Return [x, y] of the center of cell containing provided text 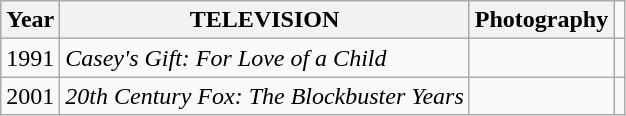
2001 [30, 96]
Year [30, 20]
Photography [541, 20]
TELEVISION [264, 20]
1991 [30, 58]
Casey's Gift: For Love of a Child [264, 58]
20th Century Fox: The Blockbuster Years [264, 96]
